Scan for the cell matching the given text and deliver its (x, y) coordinate at center. 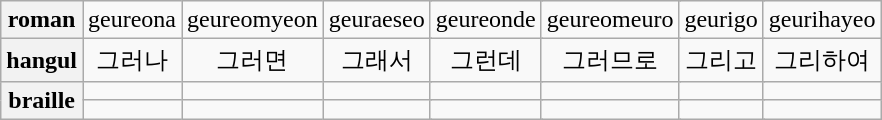
geurihayeo (822, 20)
geuraeseo (376, 20)
geureomeuro (610, 20)
그러나 (132, 60)
그리하여 (822, 60)
그리고 (721, 60)
geurigo (721, 20)
hangul (42, 60)
geureonde (486, 20)
braille (42, 100)
geureona (132, 20)
그런데 (486, 60)
roman (42, 20)
그래서 (376, 60)
그러므로 (610, 60)
그러면 (253, 60)
geureomyeon (253, 20)
